Scan for the cell matching the given text and deliver its [x, y] coordinate at center. 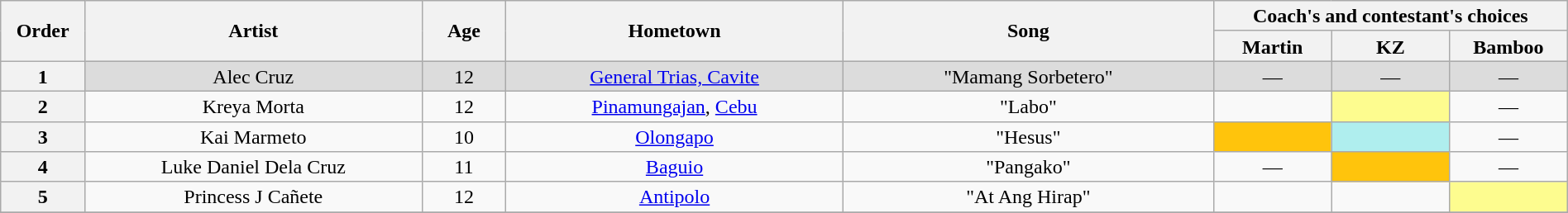
Order [43, 31]
Kai Marmeto [253, 137]
Coach's and contestant's choices [1390, 17]
"Labo" [1028, 106]
Martin [1272, 46]
Pinamungajan, Cebu [675, 106]
Artist [253, 31]
"Hesus" [1028, 137]
Antipolo [675, 196]
Bamboo [1508, 46]
"At Ang Hirap" [1028, 196]
Hometown [675, 31]
Luke Daniel Dela Cruz [253, 167]
Baguio [675, 167]
5 [43, 196]
Age [464, 31]
General Trias, Cavite [675, 76]
Kreya Morta [253, 106]
KZ [1391, 46]
4 [43, 167]
2 [43, 106]
Olongapo [675, 137]
11 [464, 167]
1 [43, 76]
"Mamang Sorbetero" [1028, 76]
10 [464, 137]
Princess J Cañete [253, 196]
3 [43, 137]
Alec Cruz [253, 76]
"Pangako" [1028, 167]
Song [1028, 31]
